Find where the given text appears and provide that cell's center as [x, y] coordinate. 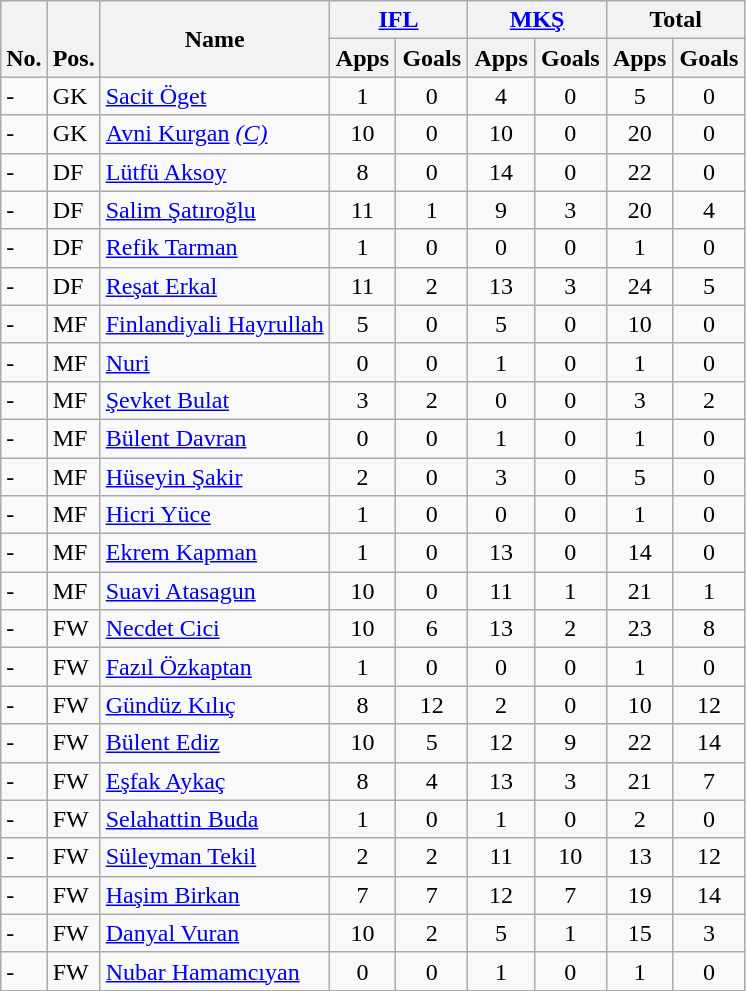
Bülent Ediz [214, 743]
6 [432, 629]
24 [640, 286]
MKŞ [538, 20]
Hicri Yüce [214, 515]
Bülent Davran [214, 438]
Reşat Erkal [214, 286]
Avni Kurgan (C) [214, 134]
Şevket Bulat [214, 400]
Haşim Birkan [214, 895]
Gündüz Kılıç [214, 705]
19 [640, 895]
Selahattin Buda [214, 819]
Total [676, 20]
Hüseyin Şakir [214, 477]
15 [640, 933]
Salim Şatıroğlu [214, 210]
No. [24, 39]
Fazıl Özkaptan [214, 667]
Nubar Hamamcıyan [214, 971]
Eşfak Aykaç [214, 781]
IFL [398, 20]
Danyal Vuran [214, 933]
Nuri [214, 362]
Ekrem Kapman [214, 553]
Lütfü Aksoy [214, 172]
23 [640, 629]
Name [214, 39]
Sacit Öget [214, 96]
Refik Tarman [214, 248]
Finlandiyali Hayrullah [214, 324]
Süleyman Tekil [214, 857]
Pos. [74, 39]
Suavi Atasagun [214, 591]
Necdet Cici [214, 629]
